Extract the (x, y) coordinate from the center of the cell holding the provided text.  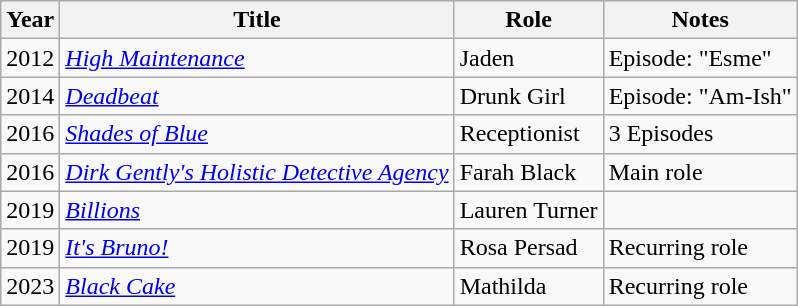
Drunk Girl (528, 96)
High Maintenance (257, 58)
Year (30, 20)
Episode: "Am-Ish" (700, 96)
2012 (30, 58)
2014 (30, 96)
Jaden (528, 58)
Role (528, 20)
Main role (700, 172)
Billions (257, 210)
Receptionist (528, 134)
2023 (30, 286)
Episode: "Esme" (700, 58)
Mathilda (528, 286)
Notes (700, 20)
3 Episodes (700, 134)
It's Bruno! (257, 248)
Farah Black (528, 172)
Title (257, 20)
Shades of Blue (257, 134)
Deadbeat (257, 96)
Lauren Turner (528, 210)
Black Cake (257, 286)
Dirk Gently's Holistic Detective Agency (257, 172)
Rosa Persad (528, 248)
